Detect which cell encompasses the target text, then output its (X, Y) center coordinate. 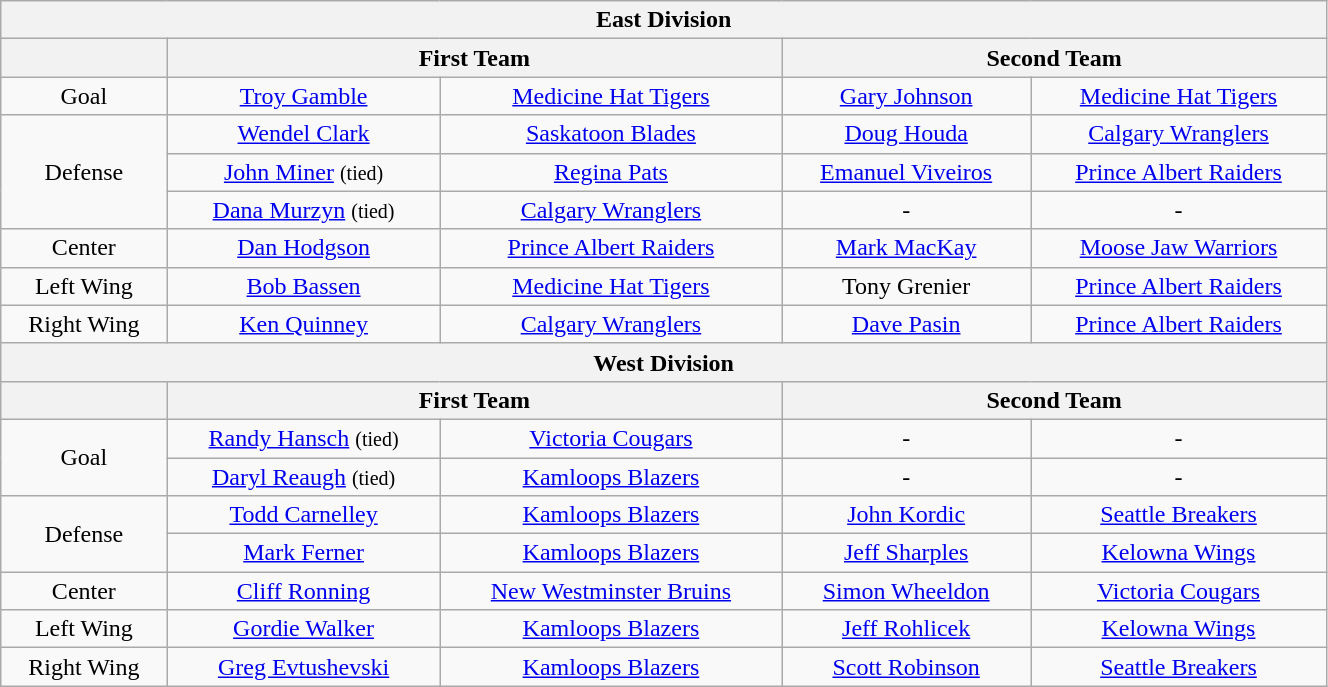
Moose Jaw Warriors (1179, 248)
Mark Ferner (304, 553)
Randy Hansch (tied) (304, 438)
Doug Houda (906, 134)
John Kordic (906, 515)
Emanuel Viveiros (906, 172)
Jeff Sharples (906, 553)
Simon Wheeldon (906, 591)
Cliff Ronning (304, 591)
Dave Pasin (906, 324)
Gordie Walker (304, 629)
John Miner (tied) (304, 172)
Regina Pats (611, 172)
West Division (664, 362)
East Division (664, 20)
Mark MacKay (906, 248)
Ken Quinney (304, 324)
Saskatoon Blades (611, 134)
Todd Carnelley (304, 515)
Daryl Reaugh (tied) (304, 477)
Bob Bassen (304, 286)
Dan Hodgson (304, 248)
Scott Robinson (906, 667)
Greg Evtushevski (304, 667)
Jeff Rohlicek (906, 629)
New Westminster Bruins (611, 591)
Gary Johnson (906, 96)
Troy Gamble (304, 96)
Dana Murzyn (tied) (304, 210)
Tony Grenier (906, 286)
Wendel Clark (304, 134)
